Find where the given text appears and provide that cell's center as (x, y) coordinate. 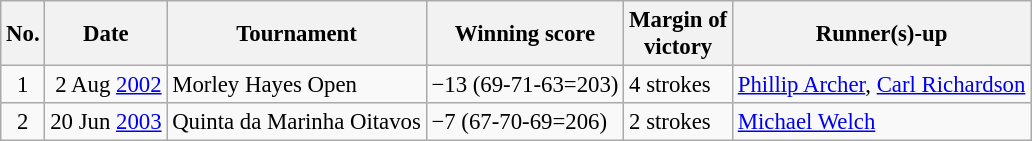
−13 (69-71-63=203) (525, 85)
Winning score (525, 34)
Quinta da Marinha Oitavos (296, 122)
Tournament (296, 34)
2 Aug 2002 (106, 85)
20 Jun 2003 (106, 122)
Michael Welch (881, 122)
1 (23, 85)
Margin ofvictory (678, 34)
Morley Hayes Open (296, 85)
No. (23, 34)
Runner(s)-up (881, 34)
4 strokes (678, 85)
2 (23, 122)
Date (106, 34)
−7 (67-70-69=206) (525, 122)
2 strokes (678, 122)
Phillip Archer, Carl Richardson (881, 85)
